Detect which cell encompasses the target text, then output its (x, y) center coordinate. 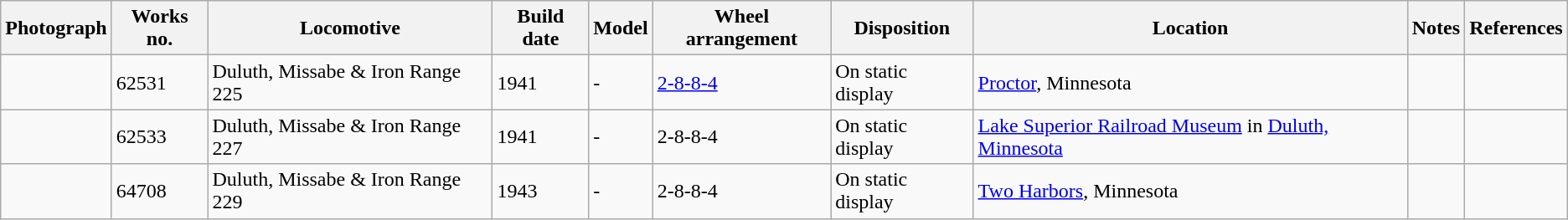
Duluth, Missabe & Iron Range 227 (350, 137)
62531 (159, 82)
64708 (159, 191)
Duluth, Missabe & Iron Range 225 (350, 82)
Disposition (902, 28)
Locomotive (350, 28)
1943 (541, 191)
Notes (1436, 28)
Location (1190, 28)
62533 (159, 137)
Works no. (159, 28)
Duluth, Missabe & Iron Range 229 (350, 191)
References (1516, 28)
Lake Superior Railroad Museum in Duluth, Minnesota (1190, 137)
Proctor, Minnesota (1190, 82)
Two Harbors, Minnesota (1190, 191)
Photograph (56, 28)
Model (621, 28)
Wheel arrangement (742, 28)
Build date (541, 28)
